Provide the (X, Y) coordinate of the cell's center where the given text is located.  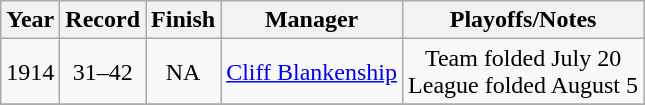
Finish (184, 20)
Cliff Blankenship (312, 72)
1914 (30, 72)
NA (184, 72)
Manager (312, 20)
Playoffs/Notes (524, 20)
31–42 (103, 72)
Record (103, 20)
Team folded July 20League folded August 5 (524, 72)
Year (30, 20)
